Extract the (X, Y) coordinate from the center of the cell holding the provided text.  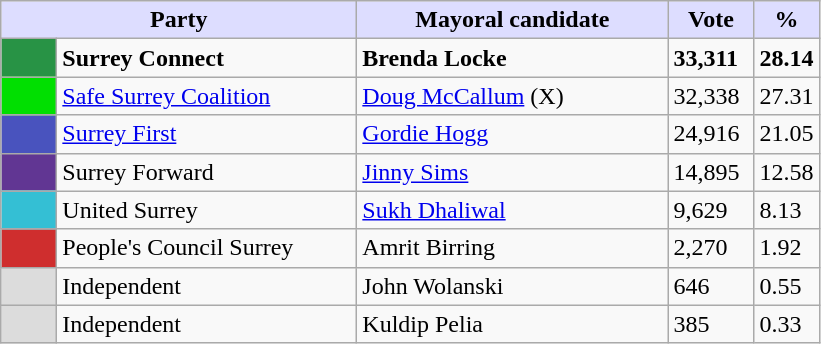
1.92 (786, 248)
Kuldip Pelia (512, 324)
8.13 (786, 210)
Surrey Connect (207, 58)
24,916 (711, 134)
0.55 (786, 286)
Gordie Hogg (512, 134)
John Wolanski (512, 286)
Brenda Locke (512, 58)
Vote (711, 20)
646 (711, 286)
14,895 (711, 172)
Surrey Forward (207, 172)
Doug McCallum (X) (512, 96)
Jinny Sims (512, 172)
2,270 (711, 248)
% (786, 20)
United Surrey (207, 210)
0.33 (786, 324)
Amrit Birring (512, 248)
Safe Surrey Coalition (207, 96)
385 (711, 324)
Sukh Dhaliwal (512, 210)
21.05 (786, 134)
Party (179, 20)
People's Council Surrey (207, 248)
32,338 (711, 96)
12.58 (786, 172)
27.31 (786, 96)
33,311 (711, 58)
28.14 (786, 58)
Mayoral candidate (512, 20)
9,629 (711, 210)
Surrey First (207, 134)
